Return the [x, y] coordinate for the center point of the cell that contains the specified text.  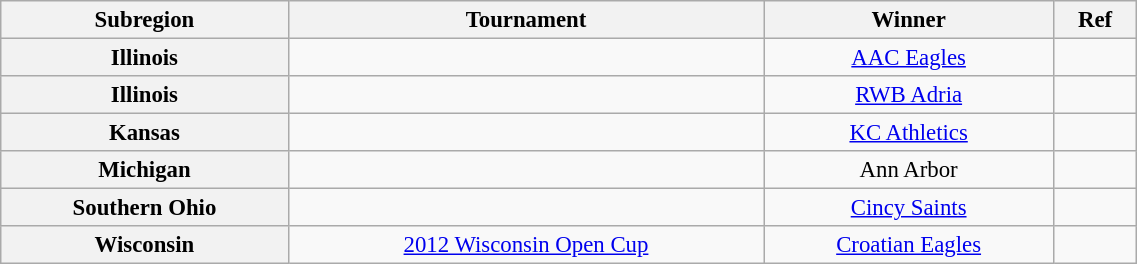
2012 Wisconsin Open Cup [526, 245]
Cincy Saints [909, 208]
KC Athletics [909, 133]
AAC Eagles [909, 58]
Winner [909, 20]
Wisconsin [144, 245]
Michigan [144, 170]
Subregion [144, 20]
Croatian Eagles [909, 245]
Ref [1094, 20]
Tournament [526, 20]
Kansas [144, 133]
RWB Adria [909, 95]
Ann Arbor [909, 170]
Southern Ohio [144, 208]
